Identify which cell holds the provided text, then report its (X, Y) central coordinate. 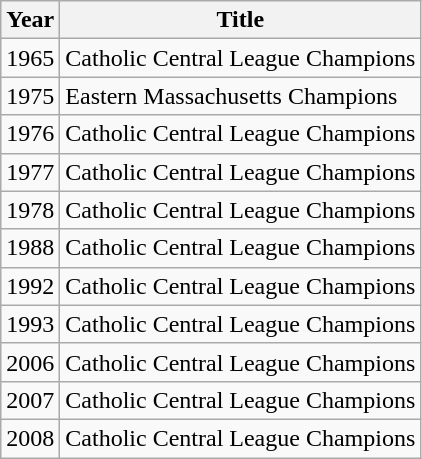
2006 (30, 362)
1988 (30, 248)
Title (240, 20)
2008 (30, 438)
1992 (30, 286)
1993 (30, 324)
1978 (30, 210)
Eastern Massachusetts Champions (240, 96)
2007 (30, 400)
1977 (30, 172)
1975 (30, 96)
1976 (30, 134)
Year (30, 20)
1965 (30, 58)
